Provide the [x, y] coordinate of the cell's center where the given text is located.  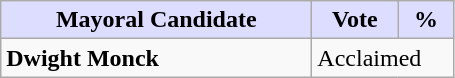
Mayoral Candidate [156, 20]
Dwight Monck [156, 58]
Acclaimed [383, 58]
% [426, 20]
Vote [355, 20]
